Capture the cell that displays the provided text and extract its [x, y] central coordinate. 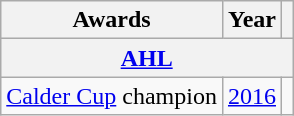
AHL [147, 58]
Year [252, 20]
Awards [112, 20]
Calder Cup champion [112, 96]
2016 [252, 96]
